Determine the (x, y) coordinate at the center of the cell enclosing the given text.  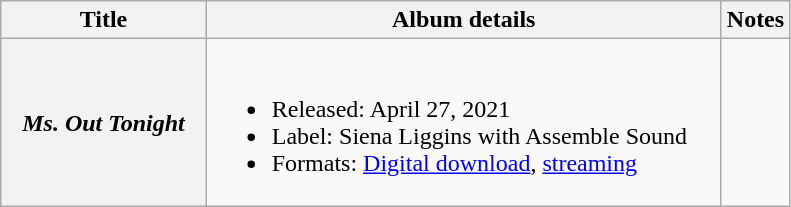
Notes (755, 20)
Album details (464, 20)
Ms. Out Tonight (104, 122)
Released: April 27, 2021Label: Siena Liggins with Assemble SoundFormats: Digital download, streaming (464, 122)
Title (104, 20)
